Pinpoint the cell where the given text exists, returning its (x, y) midpoint coordinate. 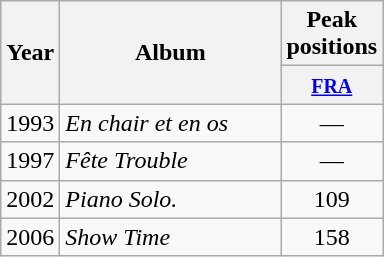
1993 (30, 123)
158 (332, 237)
Peak positions (332, 34)
109 (332, 199)
2006 (30, 237)
Show Time (170, 237)
En chair et en os (170, 123)
2002 (30, 199)
Year (30, 52)
FRA (332, 85)
Piano Solo. (170, 199)
Album (170, 52)
1997 (30, 161)
Fête Trouble (170, 161)
